Identify which cell holds the provided text, then report its (X, Y) central coordinate. 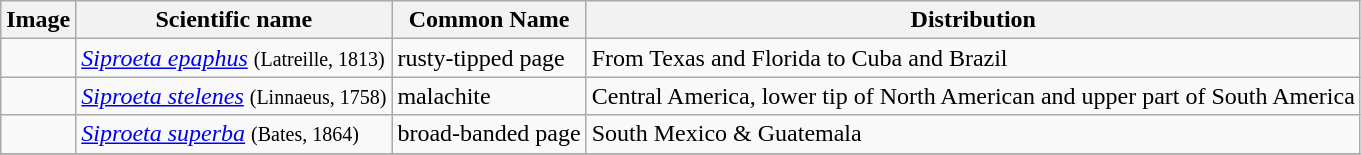
Siproeta stelenes (Linnaeus, 1758) (234, 96)
Distribution (973, 20)
Siproeta epaphus (Latreille, 1813) (234, 58)
malachite (489, 96)
Scientific name (234, 20)
Common Name (489, 20)
Siproeta superba (Bates, 1864) (234, 134)
From Texas and Florida to Cuba and Brazil (973, 58)
broad-banded page (489, 134)
rusty-tipped page (489, 58)
Central America, lower tip of North American and upper part of South America (973, 96)
South Mexico & Guatemala (973, 134)
Image (38, 20)
